Search for the cell housing the specified text and yield its [x, y] center coordinate. 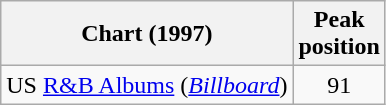
Chart (1997) [147, 34]
US R&B Albums (Billboard) [147, 85]
91 [339, 85]
Peakposition [339, 34]
